Determine the [x, y] coordinate at the center of the cell enclosing the given text.  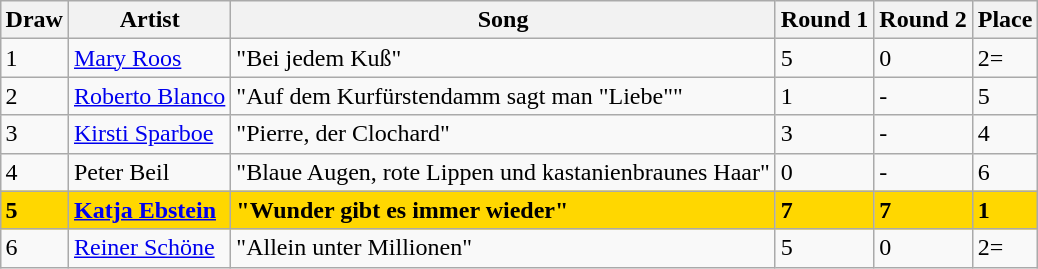
"Pierre, der Clochard" [503, 134]
Katja Ebstein [149, 210]
Round 2 [923, 20]
Peter Beil [149, 172]
Artist [149, 20]
"Allein unter Millionen" [503, 248]
Roberto Blanco [149, 96]
"Bei jedem Kuß" [503, 58]
Mary Roos [149, 58]
Kirsti Sparboe [149, 134]
"Blaue Augen, rote Lippen und kastanienbraunes Haar" [503, 172]
"Auf dem Kurfürstendamm sagt man "Liebe"" [503, 96]
Round 1 [824, 20]
2 [34, 96]
Place [1005, 20]
"Wunder gibt es immer wieder" [503, 210]
Song [503, 20]
Draw [34, 20]
Reiner Schöne [149, 248]
